Determine the (X, Y) coordinate at the center of the cell enclosing the given text.  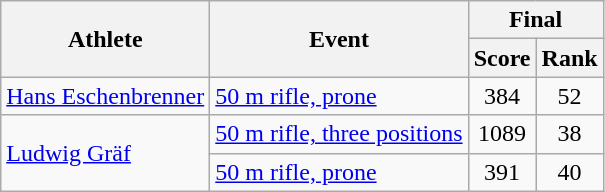
1089 (502, 134)
52 (570, 96)
38 (570, 134)
Ludwig Gräf (106, 153)
384 (502, 96)
Score (502, 58)
Athlete (106, 39)
Final (536, 20)
Rank (570, 58)
Event (339, 39)
391 (502, 172)
Hans Eschenbrenner (106, 96)
40 (570, 172)
50 m rifle, three positions (339, 134)
